For the text-containing cell, return its midpoint in (X, Y) coordinate format. 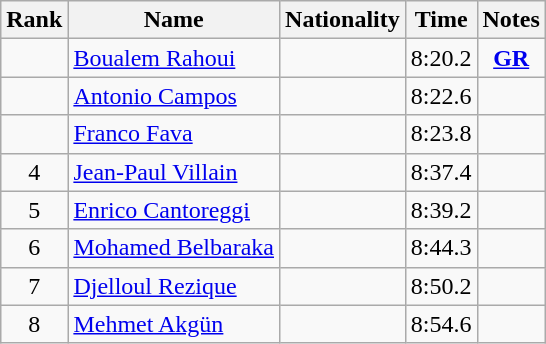
Djelloul Rezique (174, 286)
Rank (34, 20)
Boualem Rahoui (174, 58)
Notes (511, 20)
8:37.4 (441, 172)
Enrico Cantoreggi (174, 210)
Name (174, 20)
8:39.2 (441, 210)
Nationality (343, 20)
8:50.2 (441, 286)
Jean-Paul Villain (174, 172)
GR (511, 58)
7 (34, 286)
5 (34, 210)
8:23.8 (441, 134)
Mehmet Akgün (174, 324)
8:44.3 (441, 248)
Mohamed Belbaraka (174, 248)
8 (34, 324)
Antonio Campos (174, 96)
Franco Fava (174, 134)
8:54.6 (441, 324)
4 (34, 172)
Time (441, 20)
8:20.2 (441, 58)
8:22.6 (441, 96)
6 (34, 248)
